Extract the (x, y) coordinate from the center of the cell holding the provided text.  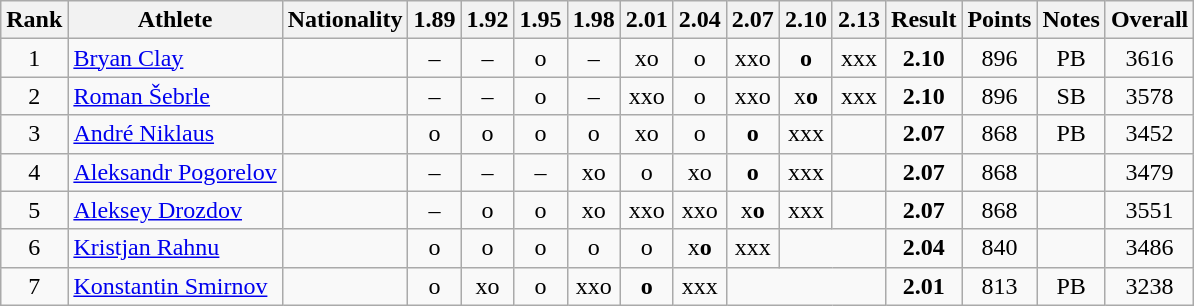
1.98 (594, 20)
3479 (1149, 172)
3551 (1149, 210)
Aleksey Drozdov (175, 210)
3578 (1149, 96)
1 (34, 58)
840 (1000, 248)
Nationality (345, 20)
André Niklaus (175, 134)
Athlete (175, 20)
Aleksandr Pogorelov (175, 172)
2 (34, 96)
1.92 (488, 20)
4 (34, 172)
3 (34, 134)
2.13 (858, 20)
3238 (1149, 286)
1.89 (434, 20)
3486 (1149, 248)
3452 (1149, 134)
3616 (1149, 58)
Points (1000, 20)
Roman Šebrle (175, 96)
Kristjan Rahnu (175, 248)
Notes (1071, 20)
Rank (34, 20)
SB (1071, 96)
Result (924, 20)
1.95 (540, 20)
Bryan Clay (175, 58)
Konstantin Smirnov (175, 286)
7 (34, 286)
5 (34, 210)
6 (34, 248)
Overall (1149, 20)
813 (1000, 286)
